Output the [X, Y] coordinate of the center of the cell containing the given text.  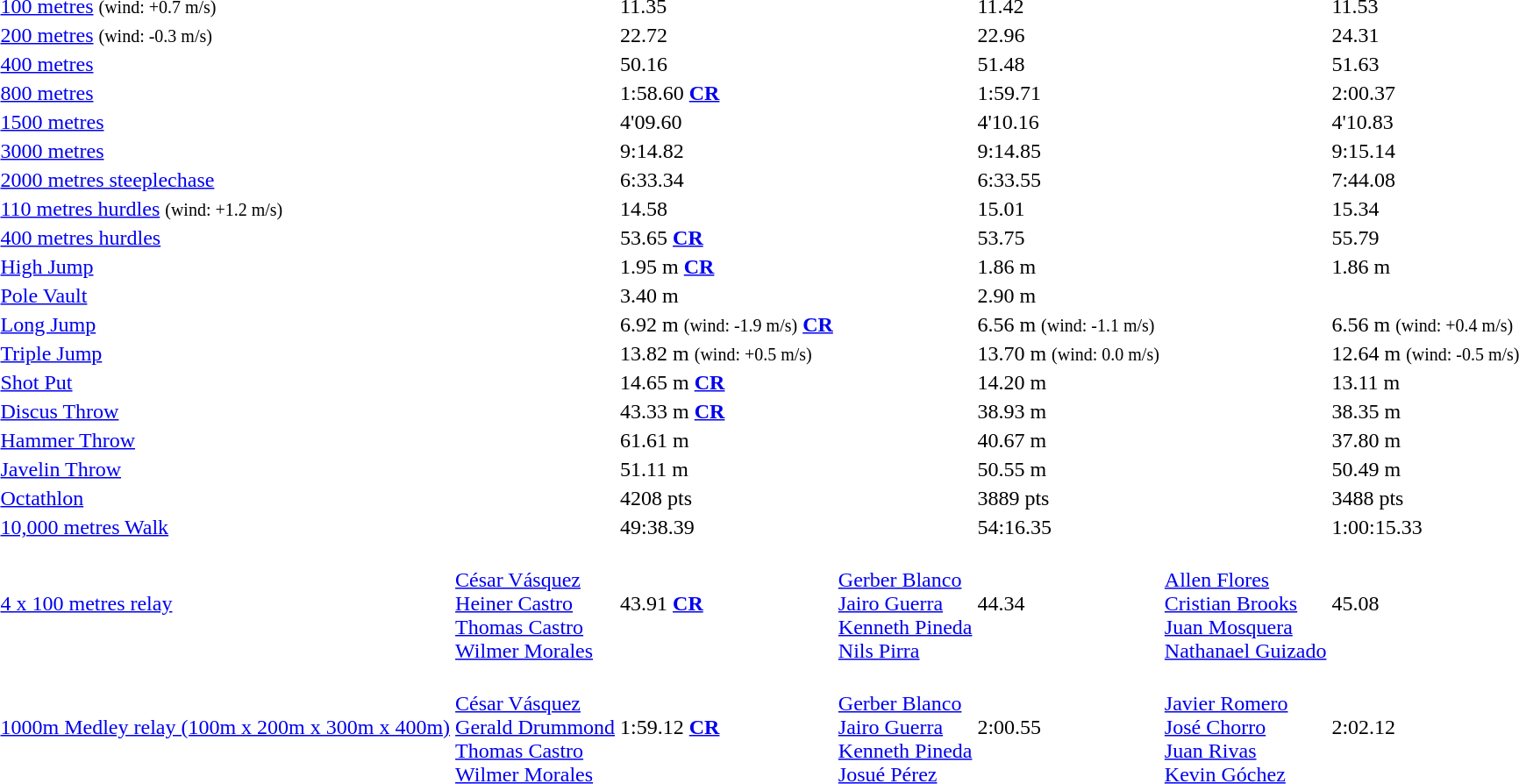
14.58 [727, 209]
4'10.16 [1068, 122]
53.75 [1068, 238]
22.72 [727, 35]
50.55 m [1068, 469]
Gerber Blanco Jairo Guerra Kenneth Pineda Nils Pirra [905, 603]
49:38.39 [727, 527]
6:33.34 [727, 180]
Allen Flores Cristian Brooks Juan Mosquera Nathanael Guizado [1245, 603]
6.92 m (wind: -1.9 m/s) CR [727, 324]
61.61 m [727, 440]
15.01 [1068, 209]
6:33.55 [1068, 180]
50.16 [727, 64]
38.93 m [1068, 411]
40.67 m [1068, 440]
9:14.85 [1068, 151]
2.90 m [1068, 296]
3.40 m [727, 296]
44.34 [1068, 603]
6.56 m (wind: -1.1 m/s) [1068, 324]
3889 pts [1068, 498]
1:58.60 CR [727, 93]
13.82 m (wind: +0.5 m/s) [727, 353]
13.70 m (wind: 0.0 m/s) [1068, 353]
51.11 m [727, 469]
1.95 m CR [727, 267]
4'09.60 [727, 122]
4208 pts [727, 498]
14.65 m CR [727, 382]
51.48 [1068, 64]
1:59.71 [1068, 93]
César Vásquez Heiner Castro Thomas Castro Wilmer Morales [535, 603]
1.86 m [1068, 267]
22.96 [1068, 35]
14.20 m [1068, 382]
54:16.35 [1068, 527]
9:14.82 [727, 151]
53.65 CR [727, 238]
43.91 CR [727, 603]
43.33 m CR [727, 411]
